For the text-containing cell, return its midpoint in [x, y] coordinate format. 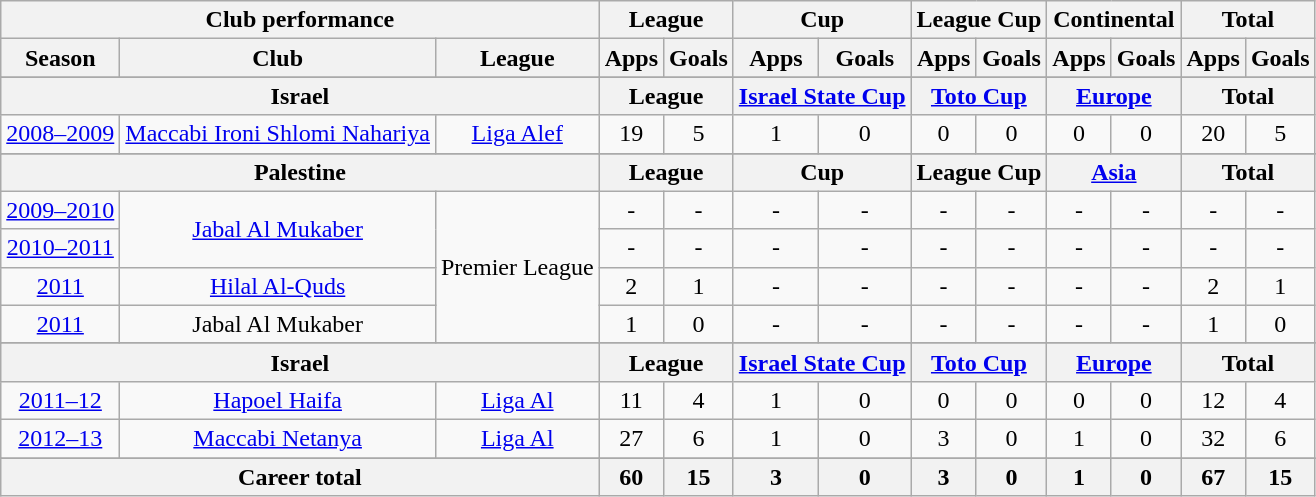
27 [631, 438]
Hapoel Haifa [278, 400]
12 [1213, 400]
32 [1213, 438]
2010–2011 [60, 248]
Palestine [300, 172]
Liga Alef [517, 134]
Season [60, 58]
Club [278, 58]
11 [631, 400]
2012–13 [60, 438]
Premier League [517, 267]
2009–2010 [60, 210]
Hilal Al-Quds [278, 286]
20 [1213, 134]
60 [631, 477]
Career total [300, 477]
Asia [1114, 172]
2011–12 [60, 400]
19 [631, 134]
2008–2009 [60, 134]
Maccabi Netanya [278, 438]
Continental [1114, 20]
Club performance [300, 20]
Maccabi Ironi Shlomi Nahariya [278, 134]
67 [1213, 477]
